Pinpoint the cell where the given text exists, returning its (x, y) midpoint coordinate. 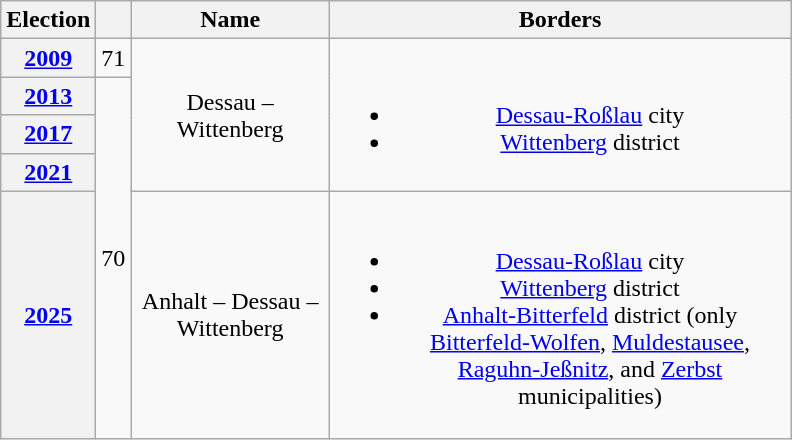
Borders (560, 20)
70 (114, 258)
Name (230, 20)
Anhalt – Dessau – Wittenberg (230, 315)
2017 (48, 134)
Dessau – Wittenberg (230, 115)
2025 (48, 315)
2021 (48, 172)
2009 (48, 58)
Dessau-Roßlau cityWittenberg districtAnhalt-Bitterfeld district (only Bitterfeld-Wolfen, Muldestausee, Raguhn-Jeßnitz, and Zerbst municipalities) (560, 315)
2013 (48, 96)
Dessau-Roßlau cityWittenberg district (560, 115)
Election (48, 20)
71 (114, 58)
